From the cell containing the given text, extract its center point as (x, y) coordinate. 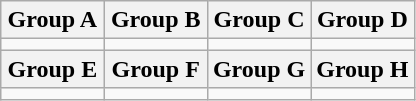
Group G (258, 69)
Group E (52, 69)
Group A (52, 20)
Group C (258, 20)
Group D (362, 20)
Group H (362, 69)
Group F (156, 69)
Group B (156, 20)
